Determine the (X, Y) coordinate at the center of the cell enclosing the given text.  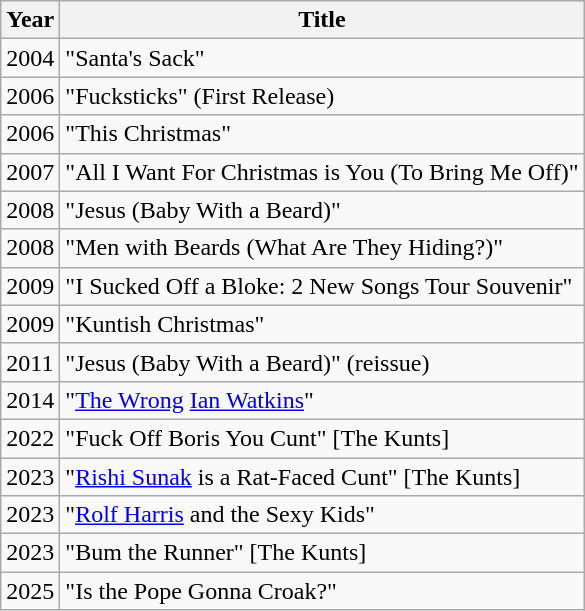
"Rishi Sunak is a Rat-Faced Cunt" [The Kunts] (322, 477)
Title (322, 20)
"Fuck Off Boris You Cunt" [The Kunts] (322, 438)
2004 (30, 58)
"The Wrong Ian Watkins" (322, 400)
"I Sucked Off a Bloke: 2 New Songs Tour Souvenir" (322, 286)
"All I Want For Christmas is You (To Bring Me Off)" (322, 172)
"Rolf Harris and the Sexy Kids" (322, 515)
"Fucksticks" (First Release) (322, 96)
2007 (30, 172)
2014 (30, 400)
Year (30, 20)
"Is the Pope Gonna Croak?" (322, 591)
2025 (30, 591)
"This Christmas" (322, 134)
"Jesus (Baby With a Beard)" (322, 210)
"Men with Beards (What Are They Hiding?)" (322, 248)
"Santa's Sack" (322, 58)
"Bum the Runner" [The Kunts] (322, 553)
2011 (30, 362)
"Jesus (Baby With a Beard)" (reissue) (322, 362)
2022 (30, 438)
"Kuntish Christmas" (322, 324)
